Return [x, y] of the center of cell containing provided text 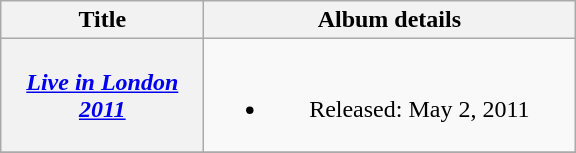
Title [102, 20]
Released: May 2, 2011 [390, 96]
Album details [390, 20]
Live in London 2011 [102, 96]
